Pinpoint the cell where the given text exists, returning its (x, y) midpoint coordinate. 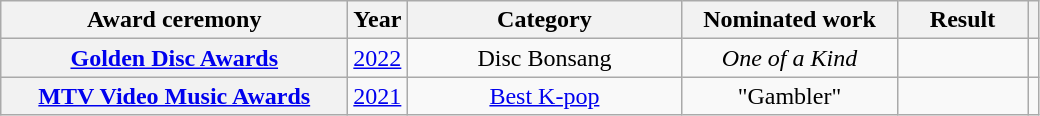
2021 (378, 96)
Category (544, 20)
"Gambler" (790, 96)
One of a Kind (790, 58)
2022 (378, 58)
Nominated work (790, 20)
Best K-pop (544, 96)
Disc Bonsang (544, 58)
MTV Video Music Awards (174, 96)
Result (962, 20)
Year (378, 20)
Golden Disc Awards (174, 58)
Award ceremony (174, 20)
